Capture the cell that displays the provided text and extract its (X, Y) central coordinate. 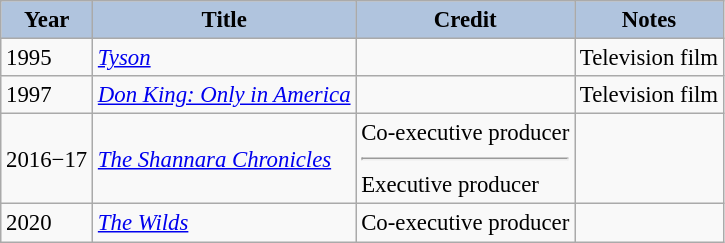
Notes (650, 20)
The Shannara Chronicles (224, 159)
Credit (466, 20)
Year (47, 20)
Co-executive producer (466, 223)
Don King: Only in America (224, 95)
2020 (47, 223)
Title (224, 20)
Co-executive producerExecutive producer (466, 159)
1997 (47, 95)
1995 (47, 58)
2016−17 (47, 159)
Tyson (224, 58)
The Wilds (224, 223)
